Locate the cell with the specified text and output its [x, y] center coordinate. 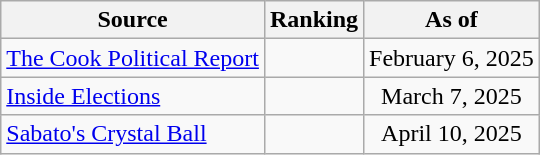
April 10, 2025 [452, 134]
As of [452, 20]
Source [133, 20]
February 6, 2025 [452, 58]
Sabato's Crystal Ball [133, 134]
The Cook Political Report [133, 58]
Inside Elections [133, 96]
Ranking [314, 20]
March 7, 2025 [452, 96]
